Find where the given text appears and provide that cell's center as [x, y] coordinate. 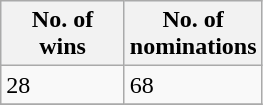
No. of wins [63, 34]
No. of nominations [193, 34]
28 [63, 85]
68 [193, 85]
